Output the (X, Y) coordinate of the center of the cell containing the given text.  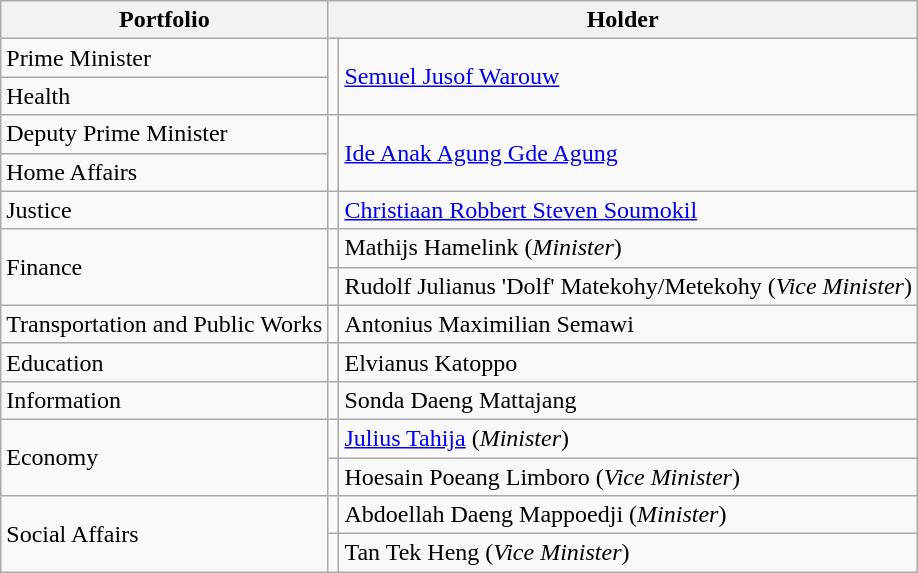
Transportation and Public Works (164, 324)
Rudolf Julianus 'Dolf' Matekohy/Metekohy (Vice Minister) (628, 286)
Mathijs Hamelink (Minister) (628, 248)
Antonius Maximilian Semawi (628, 324)
Julius Tahija (Minister) (628, 438)
Justice (164, 210)
Abdoellah Daeng Mappoedji (Minister) (628, 515)
Prime Minister (164, 58)
Economy (164, 457)
Deputy Prime Minister (164, 134)
Portfolio (164, 20)
Ide Anak Agung Gde Agung (628, 153)
Tan Tek Heng (Vice Minister) (628, 553)
Finance (164, 267)
Hoesain Poeang Limboro (Vice Minister) (628, 477)
Information (164, 400)
Elvianus Katoppo (628, 362)
Holder (623, 20)
Social Affairs (164, 534)
Home Affairs (164, 172)
Christiaan Robbert Steven Soumokil (628, 210)
Health (164, 96)
Sonda Daeng Mattajang (628, 400)
Semuel Jusof Warouw (628, 77)
Education (164, 362)
